From the cell containing the given text, extract its center point as (x, y) coordinate. 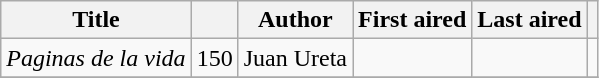
Juan Ureta (295, 58)
Author (295, 20)
First aired (412, 20)
150 (214, 58)
Paginas de la vida (96, 58)
Last aired (530, 20)
Title (96, 20)
